Identify which cell holds the provided text, then report its [X, Y] central coordinate. 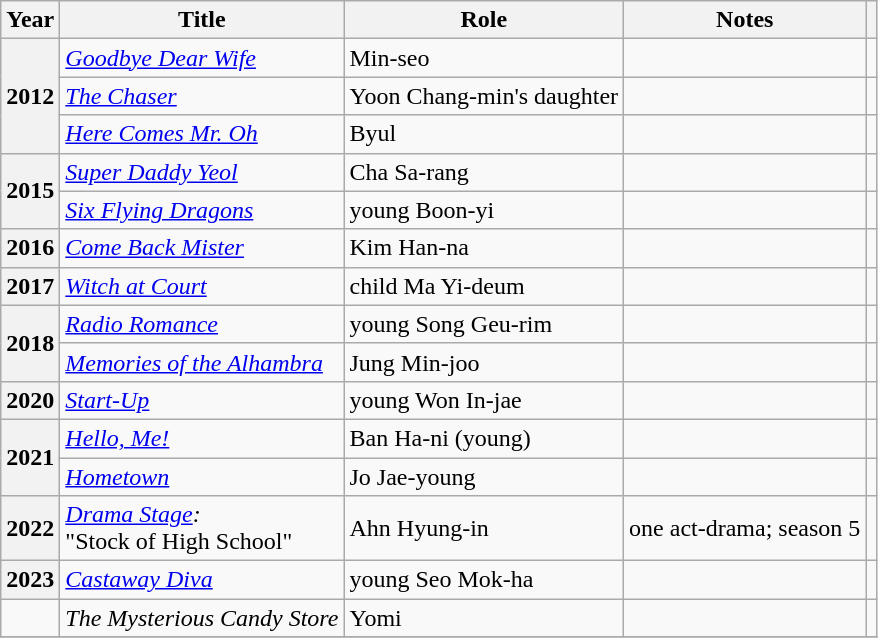
Byul [484, 134]
Yoon Chang-min's daughter [484, 96]
Notes [745, 20]
Ahn Hyung-in [484, 528]
Drama Stage:"Stock of High School" [202, 528]
2018 [30, 343]
2022 [30, 528]
2016 [30, 248]
The Chaser [202, 96]
Title [202, 20]
Memories of the Alhambra [202, 362]
The Mysterious Candy Store [202, 618]
young Won In-jae [484, 400]
Goodbye Dear Wife [202, 58]
Start-Up [202, 400]
young Song Geu-rim [484, 324]
Jung Min-joo [484, 362]
Radio Romance [202, 324]
2021 [30, 457]
Here Comes Mr. Oh [202, 134]
Hello, Me! [202, 438]
2023 [30, 580]
Min-seo [484, 58]
Castaway Diva [202, 580]
young Seo Mok-ha [484, 580]
Hometown [202, 477]
Come Back Mister [202, 248]
Cha Sa-rang [484, 172]
Jo Jae-young [484, 477]
Ban Ha-ni (young) [484, 438]
Witch at Court [202, 286]
2017 [30, 286]
2020 [30, 400]
2015 [30, 191]
Six Flying Dragons [202, 210]
one act-drama; season 5 [745, 528]
Yomi [484, 618]
Kim Han-na [484, 248]
Year [30, 20]
young Boon-yi [484, 210]
Role [484, 20]
child Ma Yi-deum [484, 286]
Super Daddy Yeol [202, 172]
2012 [30, 96]
